From the cell containing the given text, extract its center point as (X, Y) coordinate. 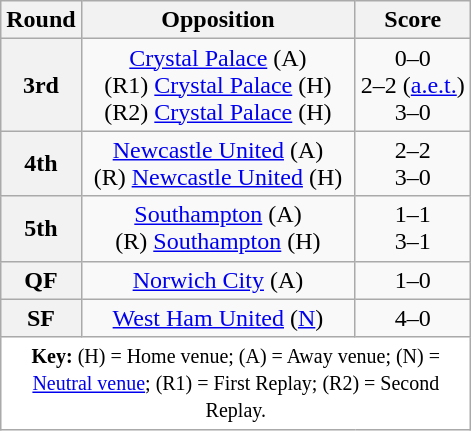
3rd (41, 85)
QF (41, 280)
5th (41, 228)
West Ham United (N) (218, 318)
Norwich City (A) (218, 280)
SF (41, 318)
2–23–0 (413, 164)
Key: (H) = Home venue; (A) = Away venue; (N) = Neutral venue; (R1) = First Replay; (R2) = Second Replay. (236, 383)
Score (413, 20)
Opposition (218, 20)
Round (41, 20)
1–13–1 (413, 228)
Southampton (A) (R) Southampton (H) (218, 228)
0–02–2 (a.e.t.) 3–0 (413, 85)
1–0 (413, 280)
Crystal Palace (A) (R1) Crystal Palace (H) (R2) Crystal Palace (H) (218, 85)
4th (41, 164)
4–0 (413, 318)
Newcastle United (A) (R) Newcastle United (H) (218, 164)
